Determine the (X, Y) coordinate at the center of the cell enclosing the given text.  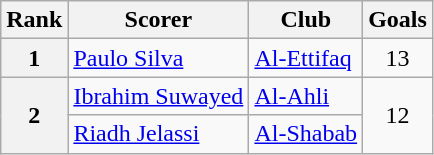
Al-Ahli (306, 96)
Scorer (158, 20)
13 (398, 58)
Ibrahim Suwayed (158, 96)
2 (34, 115)
Al-Shabab (306, 134)
12 (398, 115)
Club (306, 20)
Rank (34, 20)
Goals (398, 20)
Riadh Jelassi (158, 134)
Al-Ettifaq (306, 58)
1 (34, 58)
Paulo Silva (158, 58)
